Pinpoint the cell where the given text exists, returning its (X, Y) midpoint coordinate. 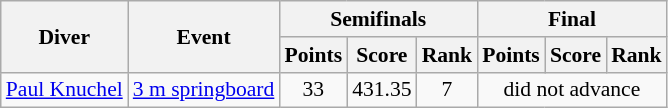
431.35 (382, 90)
Final (572, 19)
did not advance (572, 90)
Event (204, 36)
Semifinals (378, 19)
Diver (64, 36)
3 m springboard (204, 90)
33 (313, 90)
7 (448, 90)
Paul Knuchel (64, 90)
